Capture the cell that displays the provided text and extract its [x, y] central coordinate. 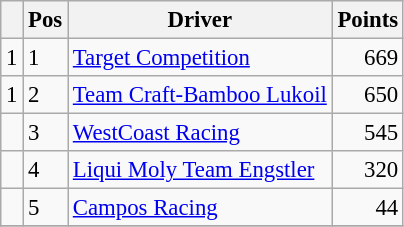
650 [368, 95]
Driver [200, 20]
669 [368, 58]
WestCoast Racing [200, 133]
545 [368, 133]
3 [46, 133]
4 [46, 170]
Points [368, 20]
5 [46, 208]
2 [46, 95]
Campos Racing [200, 208]
44 [368, 208]
Pos [46, 20]
Target Competition [200, 58]
Team Craft-Bamboo Lukoil [200, 95]
320 [368, 170]
Liqui Moly Team Engstler [200, 170]
